Find where the given text appears and provide that cell's center as [x, y] coordinate. 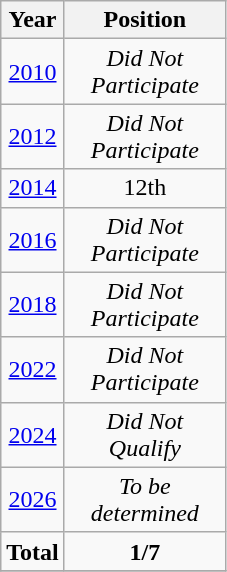
2018 [33, 304]
Total [33, 551]
To be determined [144, 500]
2016 [33, 240]
12th [144, 188]
2014 [33, 188]
2012 [33, 136]
2010 [33, 72]
2024 [33, 434]
1/7 [144, 551]
2026 [33, 500]
2022 [33, 370]
Position [144, 20]
Did Not Qualify [144, 434]
Year [33, 20]
